Provide the (X, Y) coordinate of the cell's center where the given text is located.  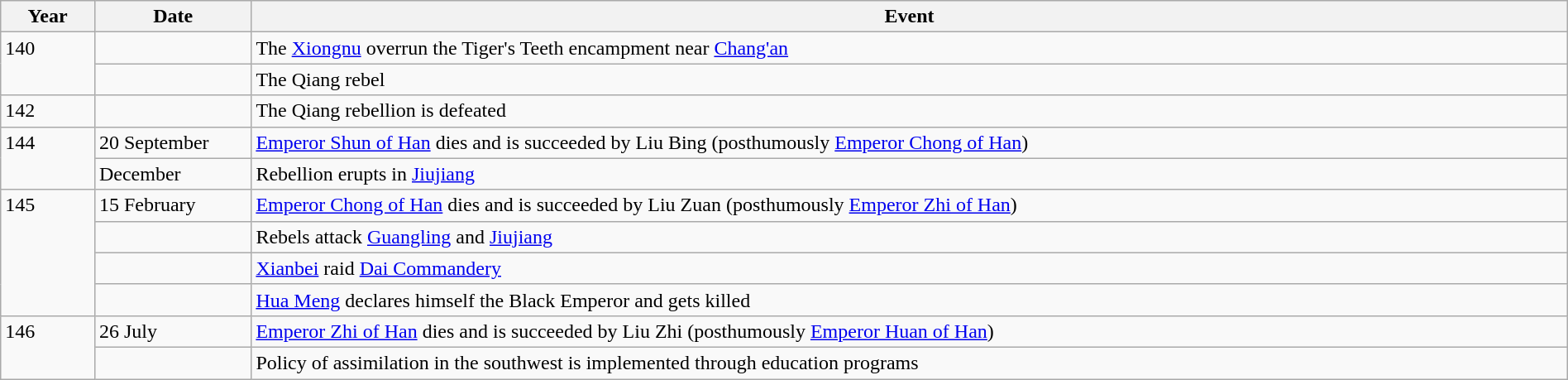
Rebels attack Guangling and Jiujiang (910, 237)
December (172, 174)
Xianbei raid Dai Commandery (910, 268)
Emperor Zhi of Han dies and is succeeded by Liu Zhi (posthumously Emperor Huan of Han) (910, 331)
20 September (172, 142)
Emperor Shun of Han dies and is succeeded by Liu Bing (posthumously Emperor Chong of Han) (910, 142)
146 (48, 347)
26 July (172, 331)
Event (910, 17)
Hua Meng declares himself the Black Emperor and gets killed (910, 300)
The Xiongnu overrun the Tiger's Teeth encampment near Chang'an (910, 48)
Policy of assimilation in the southwest is implemented through education programs (910, 363)
145 (48, 253)
Emperor Chong of Han dies and is succeeded by Liu Zuan (posthumously Emperor Zhi of Han) (910, 205)
Rebellion erupts in Jiujiang (910, 174)
15 February (172, 205)
144 (48, 158)
142 (48, 111)
The Qiang rebellion is defeated (910, 111)
Year (48, 17)
Date (172, 17)
The Qiang rebel (910, 79)
140 (48, 64)
